From the cell containing the given text, extract its center point as [x, y] coordinate. 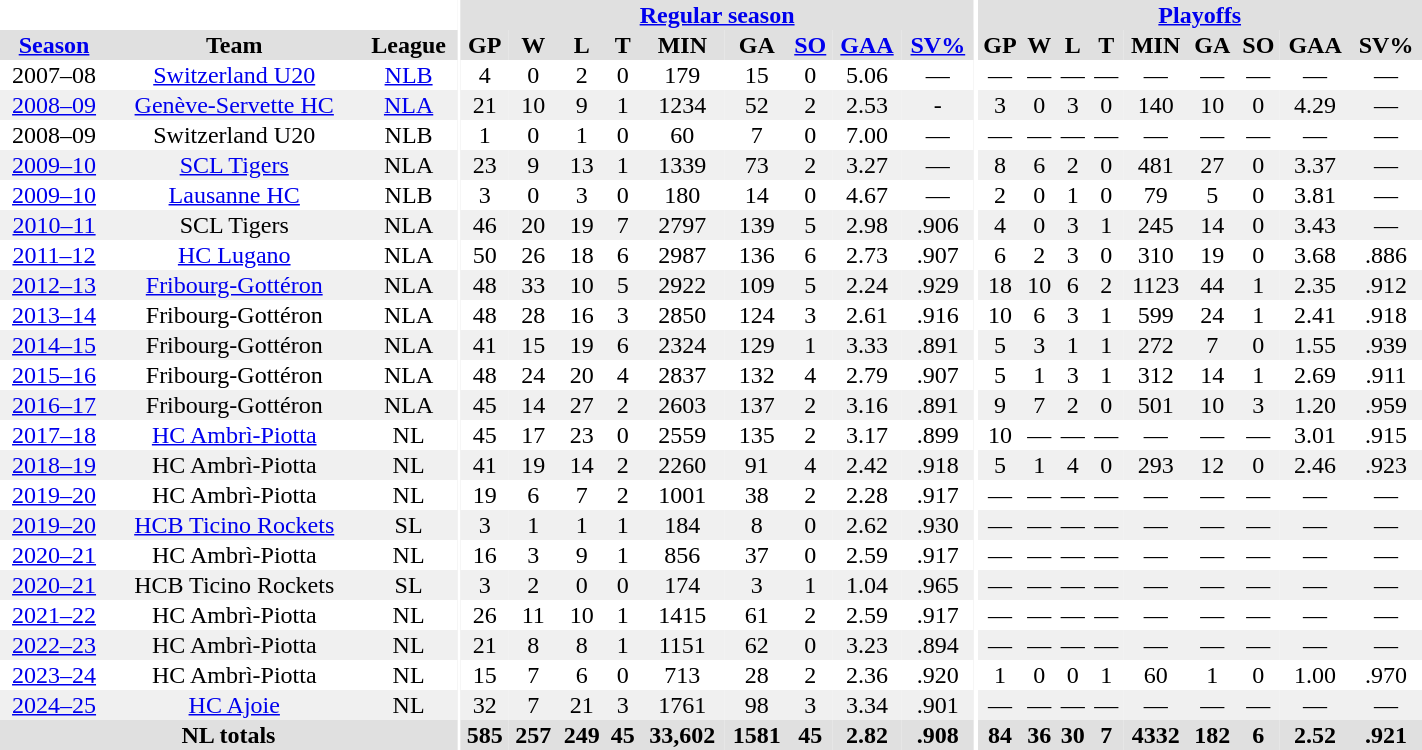
62 [756, 645]
11 [533, 615]
.899 [938, 435]
33 [533, 285]
17 [533, 435]
2014–15 [54, 345]
2837 [682, 375]
2.24 [867, 285]
30 [1073, 735]
132 [756, 375]
.911 [1386, 375]
140 [1156, 105]
.921 [1386, 735]
139 [756, 225]
Team [234, 45]
League [408, 45]
2.41 [1315, 315]
3.01 [1315, 435]
249 [581, 735]
2012–13 [54, 285]
137 [756, 405]
481 [1156, 165]
2559 [682, 435]
2.82 [867, 735]
98 [756, 705]
2024–25 [54, 705]
2260 [682, 465]
Season [54, 45]
Regular season [718, 15]
2.46 [1315, 465]
1415 [682, 615]
1001 [682, 495]
.920 [938, 675]
272 [1156, 345]
37 [756, 555]
.930 [938, 525]
Playoffs [1200, 15]
84 [1000, 735]
1123 [1156, 285]
.939 [1386, 345]
36 [1040, 735]
2022–23 [54, 645]
91 [756, 465]
3.43 [1315, 225]
7.00 [867, 135]
174 [682, 585]
.894 [938, 645]
3.81 [1315, 195]
109 [756, 285]
.965 [938, 585]
Lausanne HC [234, 195]
2010–11 [54, 225]
257 [533, 735]
.929 [938, 285]
.916 [938, 315]
Genève-Servette HC [234, 105]
.886 [1386, 255]
38 [756, 495]
2603 [682, 405]
2.79 [867, 375]
2.69 [1315, 375]
.906 [938, 225]
3.68 [1315, 255]
73 [756, 165]
4.29 [1315, 105]
2021–22 [54, 615]
52 [756, 105]
2018–19 [54, 465]
501 [1156, 405]
.901 [938, 705]
5.06 [867, 75]
4332 [1156, 735]
3.17 [867, 435]
.970 [1386, 675]
1761 [682, 705]
.912 [1386, 285]
4.67 [867, 195]
312 [1156, 375]
245 [1156, 225]
1.00 [1315, 675]
- [938, 105]
3.33 [867, 345]
2.98 [867, 225]
2007–08 [54, 75]
2850 [682, 315]
2.42 [867, 465]
713 [682, 675]
2011–12 [54, 255]
1151 [682, 645]
12 [1212, 465]
293 [1156, 465]
HC Ajoie [234, 705]
1581 [756, 735]
.959 [1386, 405]
.908 [938, 735]
2.62 [867, 525]
856 [682, 555]
124 [756, 315]
3.27 [867, 165]
46 [485, 225]
599 [1156, 315]
179 [682, 75]
310 [1156, 255]
2.61 [867, 315]
136 [756, 255]
2922 [682, 285]
13 [581, 165]
.923 [1386, 465]
1.20 [1315, 405]
585 [485, 735]
1339 [682, 165]
135 [756, 435]
50 [485, 255]
2.53 [867, 105]
1.04 [867, 585]
HC Lugano [234, 255]
2017–18 [54, 435]
2.36 [867, 675]
NL totals [228, 735]
2987 [682, 255]
.915 [1386, 435]
1.55 [1315, 345]
184 [682, 525]
2324 [682, 345]
2.28 [867, 495]
3.34 [867, 705]
2.73 [867, 255]
2023–24 [54, 675]
2016–17 [54, 405]
2797 [682, 225]
79 [1156, 195]
32 [485, 705]
3.23 [867, 645]
1234 [682, 105]
180 [682, 195]
182 [1212, 735]
33,602 [682, 735]
3.16 [867, 405]
61 [756, 615]
2.35 [1315, 285]
2015–16 [54, 375]
3.37 [1315, 165]
2013–14 [54, 315]
44 [1212, 285]
2.52 [1315, 735]
129 [756, 345]
